For the text-containing cell, return its midpoint in (X, Y) coordinate format. 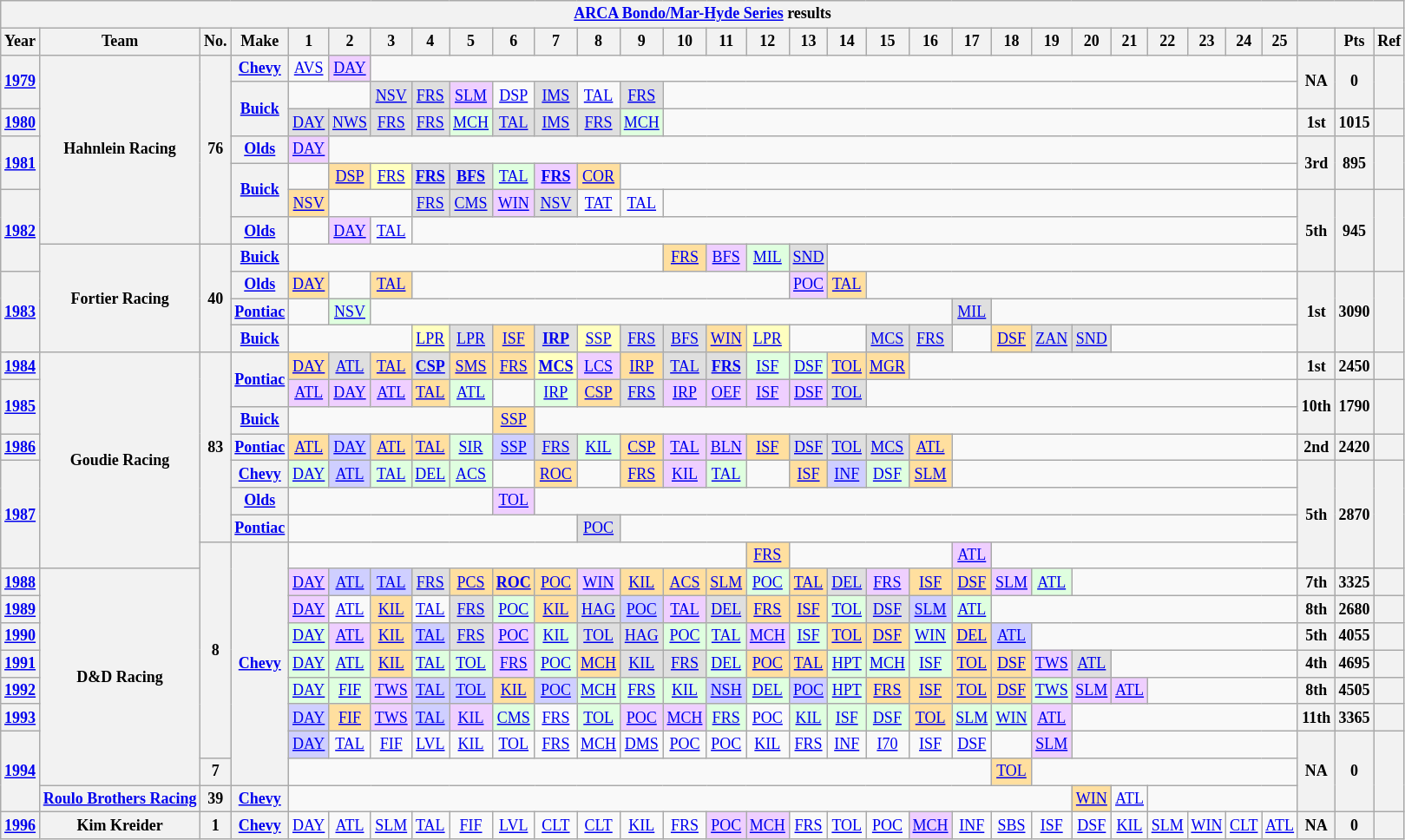
ARCA Bondo/Mar-Hyde Series results (703, 14)
13 (809, 42)
Goudie Racing (120, 460)
4th (1316, 663)
1990 (21, 637)
11th (1316, 717)
BLN (726, 448)
AVS (309, 68)
PCS (471, 581)
SMS (471, 366)
9 (641, 42)
3090 (1354, 312)
DMS (641, 745)
1979 (21, 82)
4505 (1354, 691)
3325 (1354, 581)
Roulo Brothers Racing (120, 798)
11 (726, 42)
18 (1012, 42)
2680 (1354, 609)
1982 (21, 231)
6 (514, 42)
D&D Racing (120, 677)
17 (972, 42)
945 (1354, 231)
2 (351, 42)
15 (888, 42)
Year (21, 42)
23 (1206, 42)
3 (391, 42)
25 (1280, 42)
895 (1354, 163)
4695 (1354, 663)
TAT (599, 203)
Ref (1389, 42)
20 (1092, 42)
21 (1130, 42)
10 (685, 42)
NSH (726, 691)
Make (260, 42)
1980 (21, 121)
Hahnlein Racing (120, 149)
3rd (1316, 163)
I70 (888, 745)
1015 (1354, 121)
Team (120, 42)
5 (471, 42)
2420 (1354, 448)
19 (1052, 42)
2870 (1354, 515)
10th (1316, 406)
SIR (471, 448)
LCS (599, 366)
1988 (21, 581)
1996 (21, 826)
OEF (726, 392)
1987 (21, 515)
ZAN (1052, 338)
SBS (1012, 826)
Kim Kreider (120, 826)
Fortier Racing (120, 299)
1984 (21, 366)
24 (1244, 42)
No. (215, 42)
1991 (21, 663)
16 (930, 42)
COR (599, 177)
2nd (1316, 448)
4055 (1354, 637)
1992 (21, 691)
7th (1316, 581)
Pts (1354, 42)
3365 (1354, 717)
4 (430, 42)
1986 (21, 448)
39 (215, 798)
1981 (21, 163)
40 (215, 299)
1993 (21, 717)
2450 (1354, 366)
22 (1167, 42)
12 (768, 42)
1983 (21, 312)
NWS (351, 121)
1994 (21, 771)
1989 (21, 609)
MGR (888, 366)
1985 (21, 406)
76 (215, 149)
83 (215, 447)
14 (847, 42)
1790 (1354, 406)
